Locate the cell with the specified text and output its [X, Y] center coordinate. 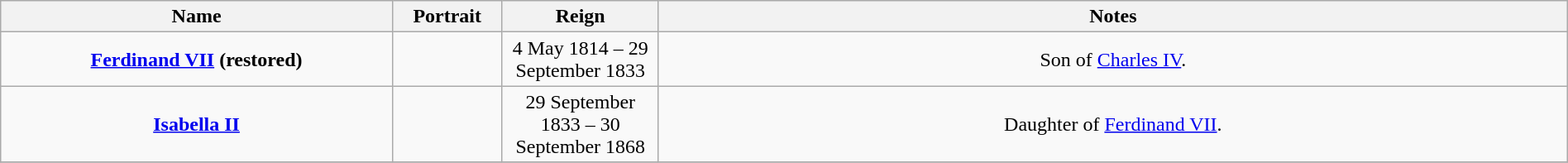
29 September 1833 – 30 September 1868 [581, 124]
Reign [581, 17]
Ferdinand VII (restored) [197, 60]
Name [197, 17]
4 May 1814 – 29 September 1833 [581, 60]
Isabella II [197, 124]
Notes [1113, 17]
Son of Charles IV. [1113, 60]
Daughter of Ferdinand VII. [1113, 124]
Portrait [447, 17]
